Output the (x, y) coordinate of the center of the cell containing the given text.  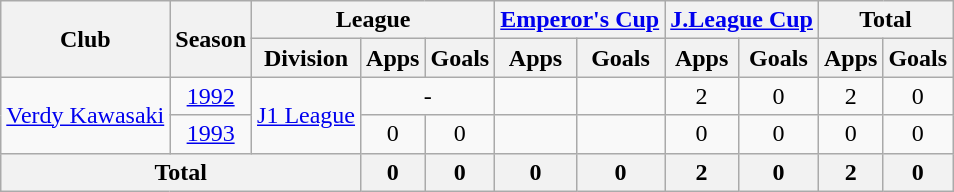
J1 League (306, 115)
Verdy Kawasaki (86, 115)
J.League Cup (742, 20)
Club (86, 39)
1993 (211, 134)
League (374, 20)
Division (306, 58)
Season (211, 39)
Emperor's Cup (580, 20)
1992 (211, 96)
- (428, 96)
